Extract the (X, Y) coordinate from the center of the cell holding the provided text.  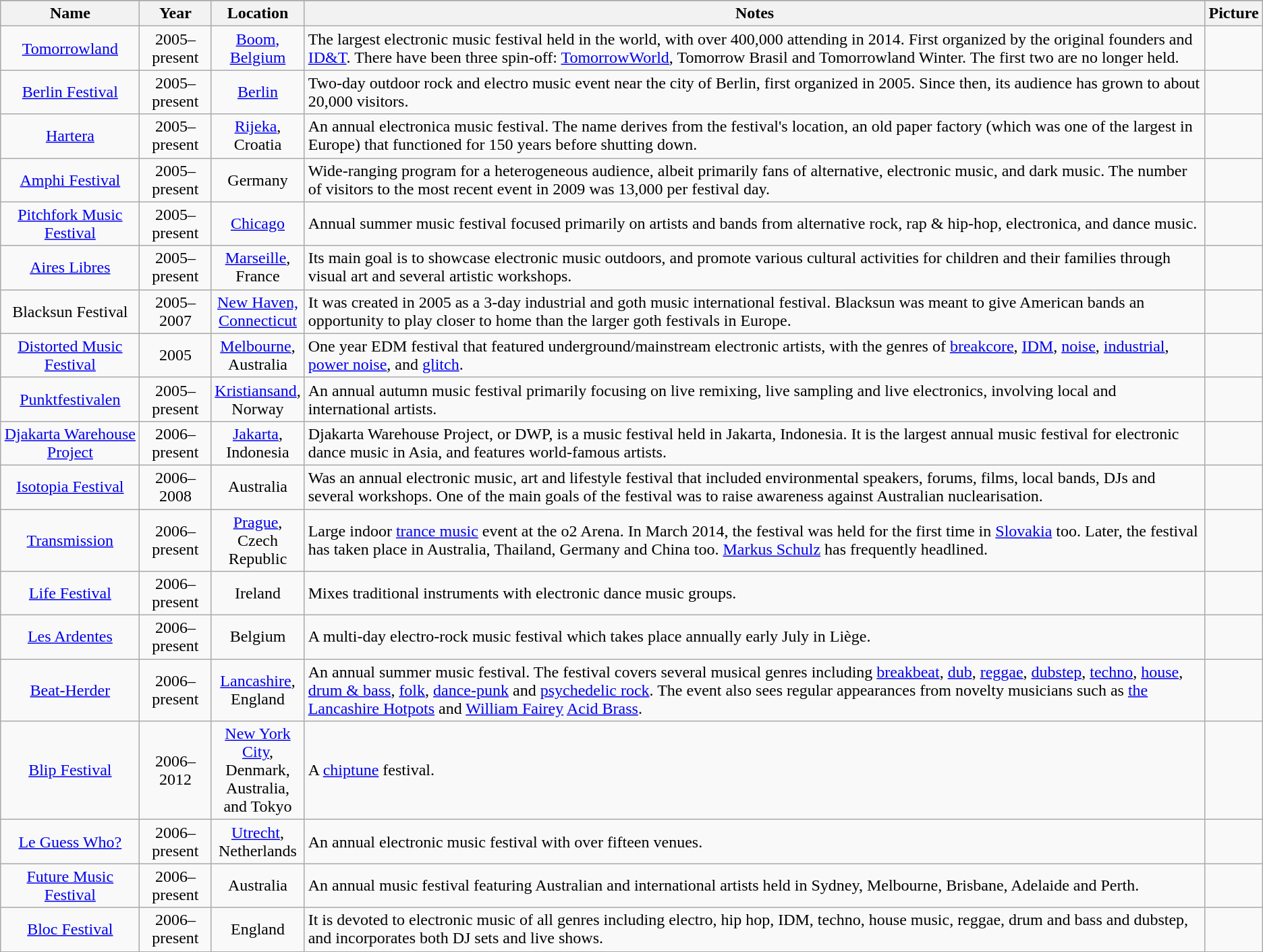
Location (258, 13)
An annual autumn music festival primarily focusing on live remixing, live sampling and live electronics, involving local and international artists. (754, 399)
Le Guess Who? (70, 842)
Blip Festival (70, 771)
Djakarta Warehouse Project (70, 443)
Jakarta, Indonesia (258, 443)
Distorted Music Festival (70, 355)
Rijeka, Croatia (258, 136)
Les Ardentes (70, 637)
New Haven, Connecticut (258, 312)
Tomorrowland (70, 49)
2006–2012 (175, 771)
Aires Libres (70, 267)
Prague, Czech Republic (258, 540)
Beat-Herder (70, 690)
An annual music festival featuring Australian and international artists held in Sydney, Melbourne, Brisbane, Adelaide and Perth. (754, 885)
Marseille, France (258, 267)
Pitchfork Music Festival (70, 224)
Berlin Festival (70, 92)
2005 (175, 355)
Life Festival (70, 594)
Kristiansand, Norway (258, 399)
Picture (1233, 13)
Ireland (258, 594)
2006–2008 (175, 487)
Amphi Festival (70, 179)
Punktfestivalen (70, 399)
New York City, Denmark, Australia, and Tokyo (258, 771)
Annual summer music festival focused primarily on artists and bands from alternative rock, rap & hip-hop, electronica, and dance music. (754, 224)
Boom, Belgium (258, 49)
Mixes traditional instruments with electronic dance music groups. (754, 594)
Germany (258, 179)
Year (175, 13)
Future Music Festival (70, 885)
Hartera (70, 136)
Utrecht, Netherlands (258, 842)
A chiptune festival. (754, 771)
Blacksun Festival (70, 312)
Berlin (258, 92)
Melbourne, Australia (258, 355)
An annual electronic music festival with over fifteen venues. (754, 842)
Transmission (70, 540)
Bloc Festival (70, 930)
A multi-day electro-rock music festival which takes place annually early July in Liège. (754, 637)
England (258, 930)
2005–2007 (175, 312)
Notes (754, 13)
Isotopia Festival (70, 487)
Belgium (258, 637)
Lancashire, England (258, 690)
Chicago (258, 224)
2006– present (175, 690)
Name (70, 13)
